Locate the cell with the specified text and output its [x, y] center coordinate. 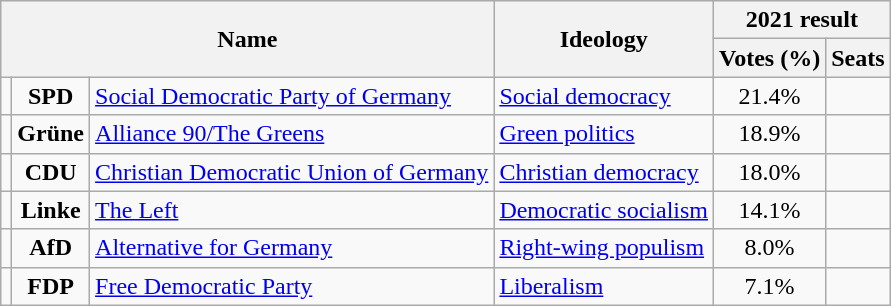
FDP [51, 286]
Votes (%) [770, 58]
Christian democracy [604, 172]
AfD [51, 248]
Alliance 90/The Greens [292, 134]
SPD [51, 96]
2021 result [802, 20]
Ideology [604, 39]
21.4% [770, 96]
CDU [51, 172]
Free Democratic Party [292, 286]
Seats [858, 58]
Christian Democratic Union of Germany [292, 172]
18.9% [770, 134]
14.1% [770, 210]
Right-wing populism [604, 248]
Linke [51, 210]
7.1% [770, 286]
8.0% [770, 248]
Grüne [51, 134]
Green politics [604, 134]
Social democracy [604, 96]
Name [248, 39]
Liberalism [604, 286]
Democratic socialism [604, 210]
Alternative for Germany [292, 248]
The Left [292, 210]
Social Democratic Party of Germany [292, 96]
18.0% [770, 172]
